Extract the (X, Y) coordinate from the center of the cell holding the provided text.  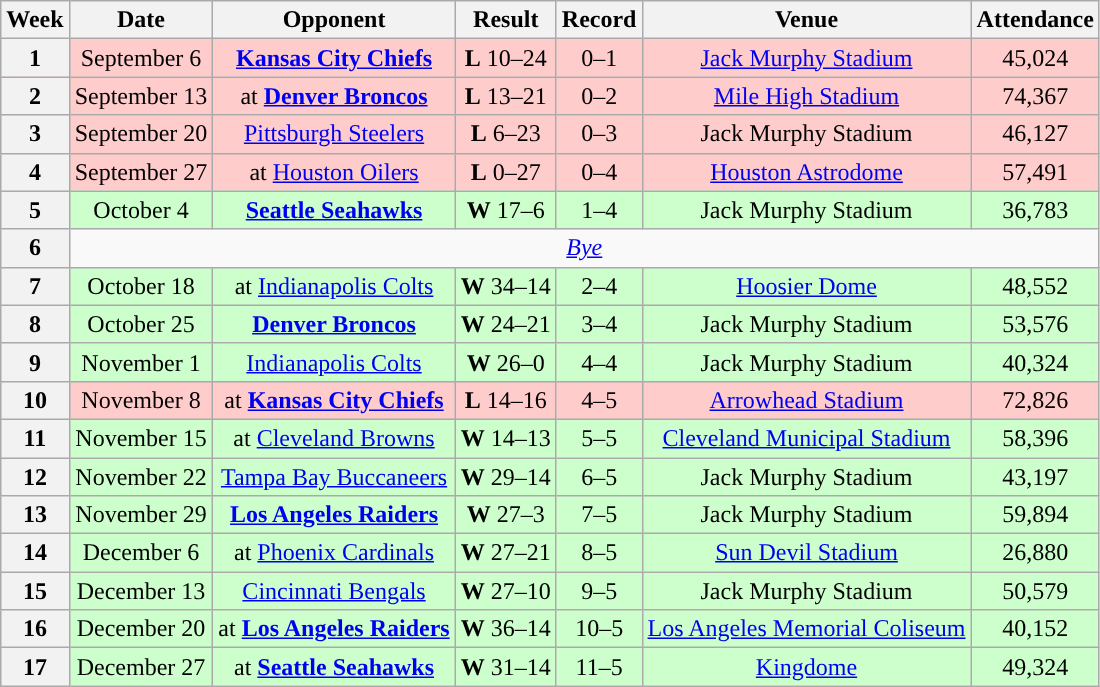
at Cleveland Browns (334, 438)
2–4 (599, 286)
Kingdome (806, 667)
3 (35, 134)
6–5 (599, 477)
W 27–3 (506, 515)
0–1 (599, 58)
September 13 (141, 96)
8–5 (599, 553)
57,491 (1035, 172)
W 36–14 (506, 629)
L 10–24 (506, 58)
L 0–27 (506, 172)
4–5 (599, 400)
4 (35, 172)
November 8 (141, 400)
11 (35, 438)
November 29 (141, 515)
L 14–16 (506, 400)
7 (35, 286)
W 34–14 (506, 286)
10–5 (599, 629)
46,127 (1035, 134)
W 27–10 (506, 591)
L 6–23 (506, 134)
3–4 (599, 324)
W 26–0 (506, 362)
15 (35, 591)
W 14–13 (506, 438)
11–5 (599, 667)
Seattle Seahawks (334, 210)
Cleveland Municipal Stadium (806, 438)
at Houston Oilers (334, 172)
W 17–6 (506, 210)
1 (35, 58)
December 6 (141, 553)
October 4 (141, 210)
58,396 (1035, 438)
12 (35, 477)
0–3 (599, 134)
13 (35, 515)
40,152 (1035, 629)
at Phoenix Cardinals (334, 553)
at Kansas City Chiefs (334, 400)
October 18 (141, 286)
6 (35, 248)
16 (35, 629)
September 27 (141, 172)
Record (599, 20)
W 31–14 (506, 667)
45,024 (1035, 58)
26,880 (1035, 553)
72,826 (1035, 400)
Houston Astrodome (806, 172)
at Indianapolis Colts (334, 286)
5–5 (599, 438)
Los Angeles Memorial Coliseum (806, 629)
74,367 (1035, 96)
59,894 (1035, 515)
Opponent (334, 20)
November 15 (141, 438)
9–5 (599, 591)
December 20 (141, 629)
Venue (806, 20)
L 13–21 (506, 96)
Week (35, 20)
8 (35, 324)
1–4 (599, 210)
September 20 (141, 134)
Los Angeles Raiders (334, 515)
2 (35, 96)
0–2 (599, 96)
53,576 (1035, 324)
Sun Devil Stadium (806, 553)
Cincinnati Bengals (334, 591)
Mile High Stadium (806, 96)
0–4 (599, 172)
48,552 (1035, 286)
at Denver Broncos (334, 96)
7–5 (599, 515)
Result (506, 20)
W 27–21 (506, 553)
at Los Angeles Raiders (334, 629)
Bye (584, 248)
September 6 (141, 58)
40,324 (1035, 362)
10 (35, 400)
36,783 (1035, 210)
17 (35, 667)
Denver Broncos (334, 324)
9 (35, 362)
49,324 (1035, 667)
October 25 (141, 324)
December 13 (141, 591)
5 (35, 210)
Indianapolis Colts (334, 362)
Hoosier Dome (806, 286)
Attendance (1035, 20)
Date (141, 20)
4–4 (599, 362)
14 (35, 553)
November 22 (141, 477)
W 24–21 (506, 324)
Arrowhead Stadium (806, 400)
43,197 (1035, 477)
50,579 (1035, 591)
Pittsburgh Steelers (334, 134)
at Seattle Seahawks (334, 667)
W 29–14 (506, 477)
December 27 (141, 667)
November 1 (141, 362)
Tampa Bay Buccaneers (334, 477)
Kansas City Chiefs (334, 58)
